From the cell containing the given text, extract its center point as [x, y] coordinate. 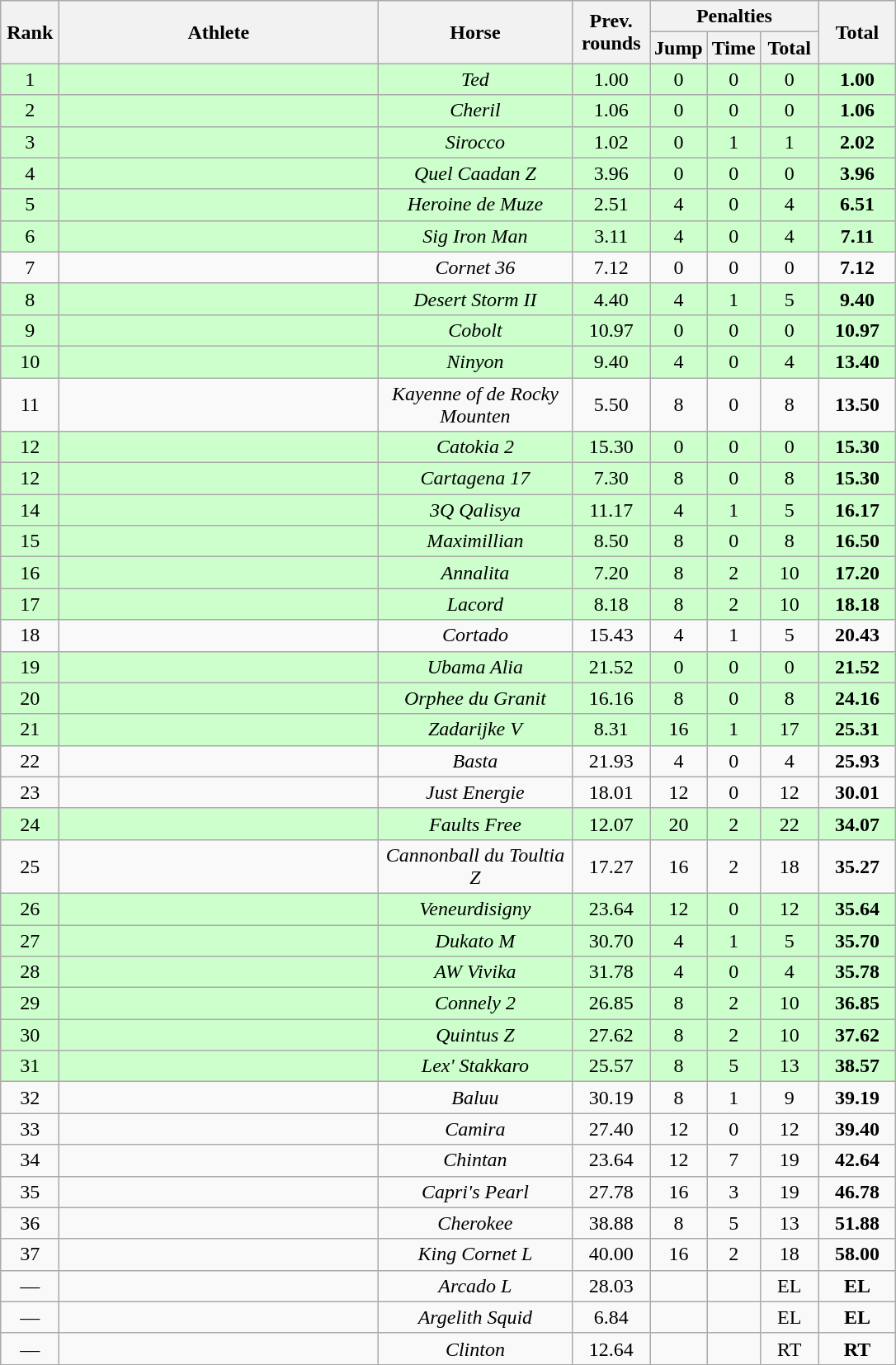
6.84 [611, 1317]
Kayenne of de Rocky Mounten [475, 404]
17.20 [857, 573]
16.16 [611, 698]
Just Energie [475, 792]
8.50 [611, 541]
Cherokee [475, 1223]
11 [30, 404]
Zadarijke V [475, 730]
37.62 [857, 1035]
35.27 [857, 867]
Quintus Z [475, 1035]
23 [30, 792]
Maximillian [475, 541]
25 [30, 867]
Athlete [219, 32]
37 [30, 1254]
Sirocco [475, 142]
Rank [30, 32]
12.64 [611, 1348]
2.51 [611, 205]
Camira [475, 1129]
38.57 [857, 1066]
Cortado [475, 635]
Prev. rounds [611, 32]
Quel Caadan Z [475, 173]
Veneurdisigny [475, 909]
Penalties [734, 17]
24.16 [857, 698]
Horse [475, 32]
Capri's Pearl [475, 1192]
Cheril [475, 111]
6 [30, 236]
Ninyon [475, 361]
Ubama Alia [475, 667]
27.40 [611, 1129]
4.40 [611, 299]
Cobolt [475, 330]
46.78 [857, 1192]
Connely 2 [475, 1004]
40.00 [611, 1254]
35.78 [857, 972]
42.64 [857, 1160]
30.19 [611, 1098]
27.62 [611, 1035]
12.07 [611, 824]
25.31 [857, 730]
58.00 [857, 1254]
Cornet 36 [475, 267]
1.02 [611, 142]
King Cornet L [475, 1254]
14 [30, 510]
29 [30, 1004]
28 [30, 972]
Argelith Squid [475, 1317]
30 [30, 1035]
6.51 [857, 205]
25.57 [611, 1066]
39.19 [857, 1098]
18.18 [857, 604]
35.70 [857, 940]
18.01 [611, 792]
30.70 [611, 940]
36.85 [857, 1004]
Lacord [475, 604]
Clinton [475, 1348]
16.50 [857, 541]
7.20 [611, 573]
Cartagena 17 [475, 479]
Annalita [475, 573]
Orphee du Granit [475, 698]
33 [30, 1129]
39.40 [857, 1129]
31.78 [611, 972]
2.02 [857, 142]
8.18 [611, 604]
Chintan [475, 1160]
Ted [475, 79]
3Q Qalisya [475, 510]
21.93 [611, 761]
38.88 [611, 1223]
Lex' Stakkaro [475, 1066]
7.11 [857, 236]
8.31 [611, 730]
36 [30, 1223]
Jump [679, 48]
Catokia 2 [475, 447]
26 [30, 909]
30.01 [857, 792]
27.78 [611, 1192]
15 [30, 541]
Sig Iron Man [475, 236]
32 [30, 1098]
31 [30, 1066]
24 [30, 824]
25.93 [857, 761]
35 [30, 1192]
Baluu [475, 1098]
16.17 [857, 510]
Dukato M [475, 940]
51.88 [857, 1223]
Time [733, 48]
26.85 [611, 1004]
Faults Free [475, 824]
34 [30, 1160]
28.03 [611, 1286]
13.50 [857, 404]
21 [30, 730]
AW Vivika [475, 972]
15.43 [611, 635]
27 [30, 940]
11.17 [611, 510]
13.40 [857, 361]
Heroine de Muze [475, 205]
35.64 [857, 909]
34.07 [857, 824]
3.11 [611, 236]
Desert Storm II [475, 299]
Cannonball du Toultia Z [475, 867]
7.30 [611, 479]
20.43 [857, 635]
5.50 [611, 404]
Basta [475, 761]
17.27 [611, 867]
Arcado L [475, 1286]
